Pinpoint the cell where the given text exists, returning its (x, y) midpoint coordinate. 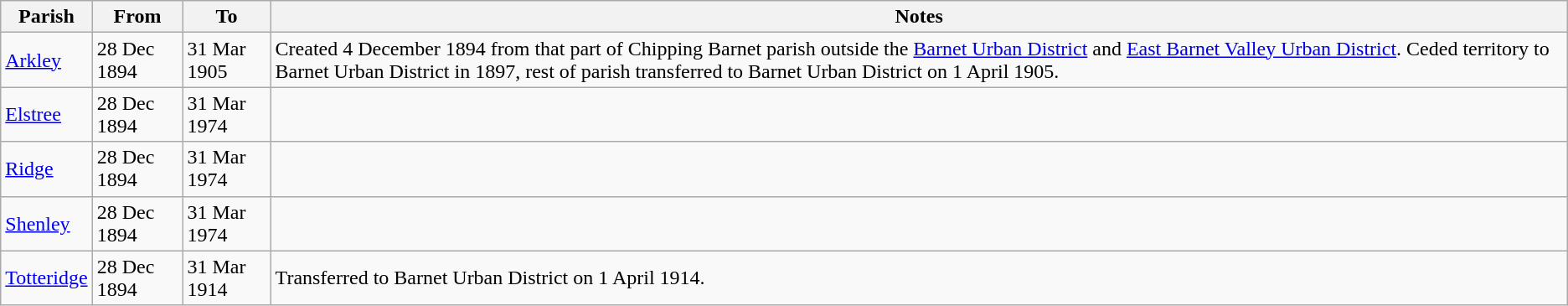
Elstree (47, 114)
31 Mar 1905 (226, 60)
31 Mar 1914 (226, 278)
Parish (47, 17)
From (137, 17)
Shenley (47, 223)
To (226, 17)
Ridge (47, 169)
Totteridge (47, 278)
Notes (919, 17)
Arkley (47, 60)
Transferred to Barnet Urban District on 1 April 1914. (919, 278)
